Determine the [x, y] coordinate at the center of the cell enclosing the given text.  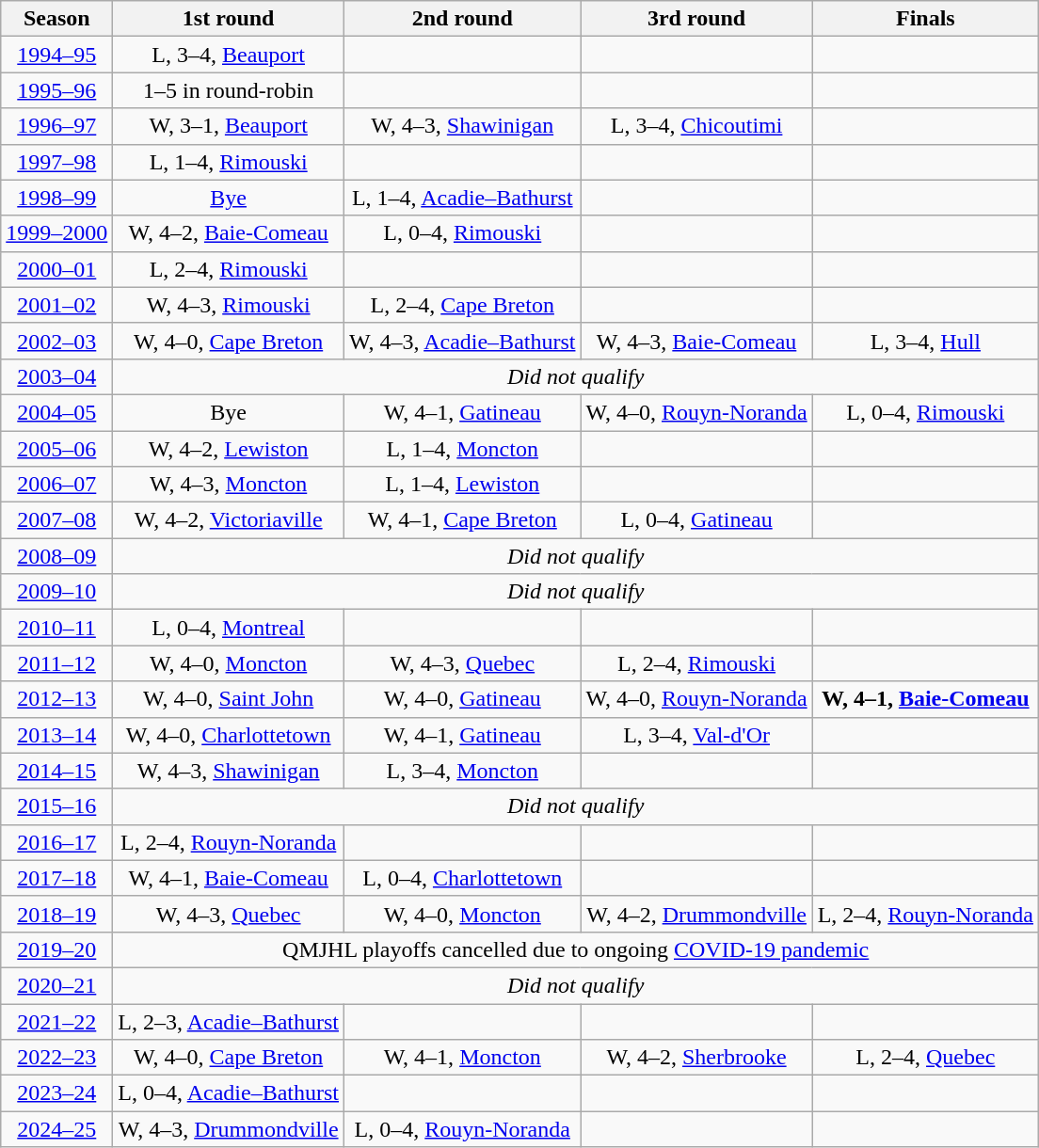
L, 1–4, Rimouski [229, 162]
L, 1–4, Moncton [463, 449]
1998–99 [56, 198]
1997–98 [56, 162]
W, 4–3, Moncton [229, 485]
2023–24 [56, 1093]
1–5 in round-robin [229, 90]
L, 1–4, Lewiston [463, 485]
2019–20 [56, 949]
3rd round [696, 19]
W, 4–3, Rimouski [229, 305]
L, 3–4, Hull [925, 341]
1996–97 [56, 126]
L, 2–4, Quebec [925, 1058]
L, 3–4, Chicoutimi [696, 126]
L, 0–4, Charlottetown [463, 878]
L, 3–4, Beauport [229, 55]
W, 3–1, Beauport [229, 126]
L, 3–4, Val-d'Or [696, 735]
L, 0–4, Gatineau [696, 520]
2003–04 [56, 376]
W, 4–0, Saint John [229, 699]
2000–01 [56, 269]
Season [56, 19]
2018–19 [56, 914]
L, 3–4, Moncton [463, 771]
2007–08 [56, 520]
L, 2–3, Acadie–Bathurst [229, 1021]
W, 4–2, Sherbrooke [696, 1058]
1st round [229, 19]
2002–03 [56, 341]
W, 4–1, Cape Breton [463, 520]
2001–02 [56, 305]
QMJHL playoffs cancelled due to ongoing COVID-19 pandemic [576, 949]
2008–09 [56, 556]
W, 4–3, Drummondville [229, 1129]
L, 2–4, Cape Breton [463, 305]
L, 0–4, Montreal [229, 628]
W, 4–3, Acadie–Bathurst [463, 341]
2005–06 [56, 449]
2010–11 [56, 628]
W, 4–2, Baie-Comeau [229, 233]
L, 0–4, Rouyn-Noranda [463, 1129]
L, 0–4, Acadie–Bathurst [229, 1093]
2024–25 [56, 1129]
2021–22 [56, 1021]
Finals [925, 19]
L, 1–4, Acadie–Bathurst [463, 198]
2016–17 [56, 842]
W, 4–2, Drummondville [696, 914]
W, 4–2, Lewiston [229, 449]
2006–07 [56, 485]
2012–13 [56, 699]
2011–12 [56, 663]
2022–23 [56, 1058]
2009–10 [56, 592]
2nd round [463, 19]
2014–15 [56, 771]
2004–05 [56, 412]
W, 4–3, Baie-Comeau [696, 341]
2013–14 [56, 735]
1994–95 [56, 55]
2015–16 [56, 806]
1999–2000 [56, 233]
2020–21 [56, 985]
W, 4–1, Moncton [463, 1058]
2017–18 [56, 878]
W, 4–0, Gatineau [463, 699]
1995–96 [56, 90]
W, 4–0, Charlottetown [229, 735]
W, 4–2, Victoriaville [229, 520]
